Scan for the cell matching the given text and deliver its (x, y) coordinate at center. 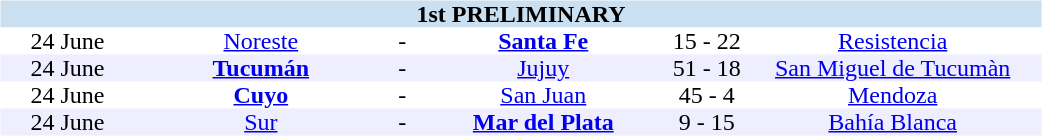
1st PRELIMINARY (520, 14)
45 - 4 (707, 96)
Bahía Blanca (893, 122)
Noreste (260, 42)
Mendoza (893, 96)
Cuyo (260, 96)
51 - 18 (707, 68)
15 - 22 (707, 42)
9 - 15 (707, 122)
Mar del Plata (543, 122)
Tucumán (260, 68)
Sur (260, 122)
Resistencia (893, 42)
Santa Fe (543, 42)
Jujuy (543, 68)
San Juan (543, 96)
San Miguel de Tucumàn (893, 68)
